Locate the cell with the specified text and output its (x, y) center coordinate. 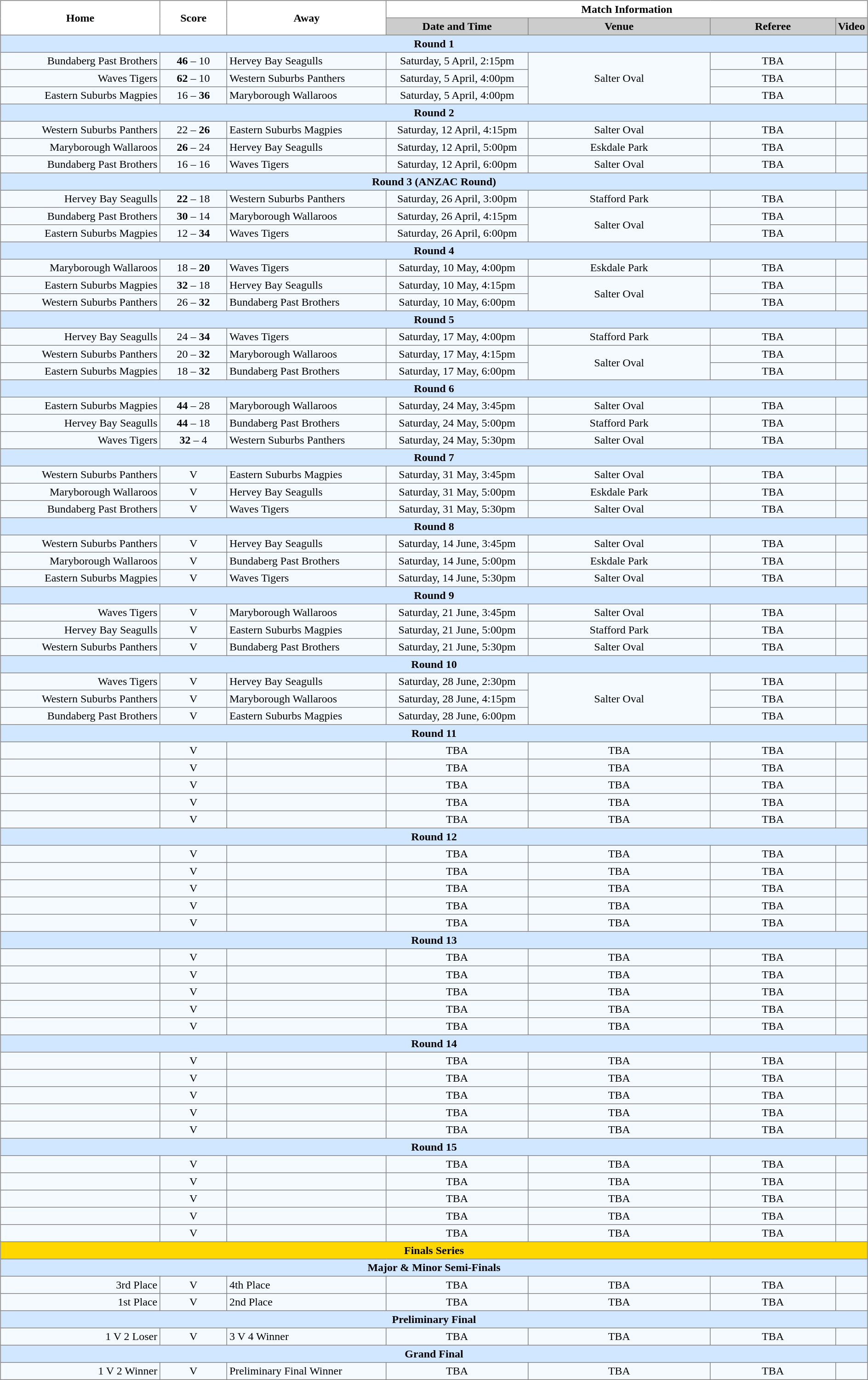
Round 8 (434, 526)
Saturday, 26 April, 4:15pm (457, 216)
Saturday, 28 June, 4:15pm (457, 699)
Match Information (627, 9)
Major & Minor Semi-Finals (434, 1268)
Saturday, 12 April, 6:00pm (457, 165)
1 V 2 Winner (80, 1371)
Saturday, 28 June, 2:30pm (457, 682)
16 – 16 (194, 165)
Saturday, 24 May, 5:00pm (457, 423)
Saturday, 14 June, 3:45pm (457, 544)
Saturday, 12 April, 5:00pm (457, 147)
Date and Time (457, 27)
30 – 14 (194, 216)
32 – 18 (194, 285)
Grand Final (434, 1354)
Saturday, 21 June, 5:30pm (457, 647)
26 – 24 (194, 147)
Saturday, 26 April, 3:00pm (457, 199)
22 – 18 (194, 199)
Saturday, 31 May, 5:30pm (457, 509)
Round 2 (434, 113)
Saturday, 24 May, 5:30pm (457, 440)
Saturday, 12 April, 4:15pm (457, 130)
Round 5 (434, 319)
1 V 2 Loser (80, 1337)
Saturday, 26 April, 6:00pm (457, 234)
Away (307, 17)
Round 10 (434, 664)
1st Place (80, 1302)
Saturday, 17 May, 4:00pm (457, 337)
46 – 10 (194, 61)
Round 12 (434, 837)
4th Place (307, 1285)
3 V 4 Winner (307, 1337)
Saturday, 24 May, 3:45pm (457, 406)
Venue (619, 27)
44 – 28 (194, 406)
Saturday, 17 May, 4:15pm (457, 354)
Score (194, 17)
62 – 10 (194, 78)
Saturday, 14 June, 5:30pm (457, 578)
20 – 32 (194, 354)
Saturday, 21 June, 3:45pm (457, 613)
26 – 32 (194, 302)
Home (80, 17)
Saturday, 10 May, 4:00pm (457, 268)
Round 6 (434, 388)
Round 4 (434, 251)
Round 13 (434, 940)
16 – 36 (194, 96)
18 – 20 (194, 268)
2nd Place (307, 1302)
Saturday, 31 May, 5:00pm (457, 492)
Preliminary Final Winner (307, 1371)
Round 15 (434, 1147)
Saturday, 14 June, 5:00pm (457, 561)
32 – 4 (194, 440)
Video (851, 27)
Saturday, 10 May, 4:15pm (457, 285)
44 – 18 (194, 423)
24 – 34 (194, 337)
Round 14 (434, 1044)
Saturday, 10 May, 6:00pm (457, 302)
Saturday, 28 June, 6:00pm (457, 716)
Preliminary Final (434, 1319)
Saturday, 5 April, 2:15pm (457, 61)
Saturday, 31 May, 3:45pm (457, 475)
Referee (773, 27)
22 – 26 (194, 130)
Finals Series (434, 1250)
Saturday, 21 June, 5:00pm (457, 630)
Round 11 (434, 733)
Saturday, 17 May, 6:00pm (457, 371)
Round 3 (ANZAC Round) (434, 182)
3rd Place (80, 1285)
18 – 32 (194, 371)
Round 1 (434, 44)
12 – 34 (194, 234)
Round 7 (434, 457)
Round 9 (434, 595)
